Locate the cell with the specified text and output its [x, y] center coordinate. 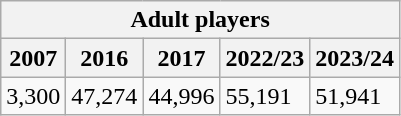
2017 [182, 58]
2023/24 [355, 58]
2016 [104, 58]
55,191 [265, 96]
51,941 [355, 96]
3,300 [34, 96]
Adult players [200, 20]
2007 [34, 58]
2022/23 [265, 58]
44,996 [182, 96]
47,274 [104, 96]
